Locate the cell with the specified text and output its (X, Y) center coordinate. 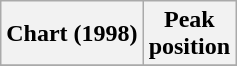
Peakposition (189, 34)
Chart (1998) (72, 34)
